Determine the [x, y] coordinate at the center of the cell enclosing the given text.  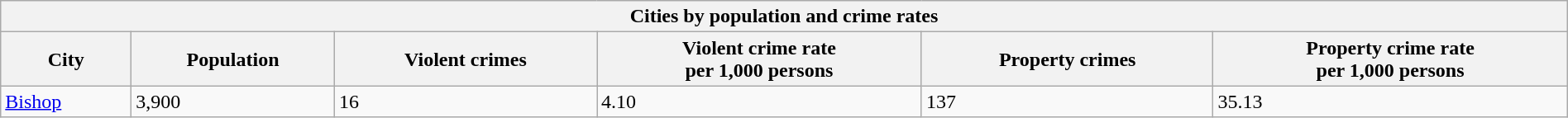
Violent crimes [465, 59]
Cities by population and crime rates [784, 17]
137 [1067, 101]
Property crimes [1067, 59]
City [66, 59]
Population [233, 59]
35.13 [1390, 101]
16 [465, 101]
Bishop [66, 101]
3,900 [233, 101]
Violent crime rateper 1,000 persons [759, 59]
4.10 [759, 101]
Property crime rateper 1,000 persons [1390, 59]
